Provide the [x, y] coordinate of the cell's center where the given text is located.  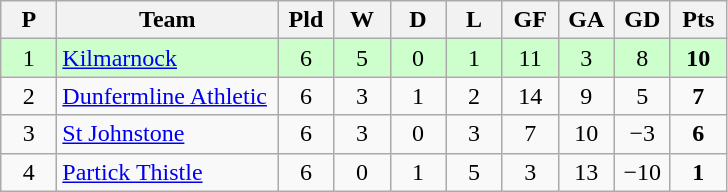
Pts [698, 20]
St Johnstone [168, 134]
D [418, 20]
GD [642, 20]
9 [586, 96]
Partick Thistle [168, 172]
Kilmarnock [168, 58]
Team [168, 20]
GA [586, 20]
13 [586, 172]
L [474, 20]
14 [530, 96]
W [362, 20]
−10 [642, 172]
Dunfermline Athletic [168, 96]
4 [29, 172]
P [29, 20]
11 [530, 58]
Pld [306, 20]
GF [530, 20]
−3 [642, 134]
8 [642, 58]
